Capture the cell that displays the provided text and extract its (X, Y) central coordinate. 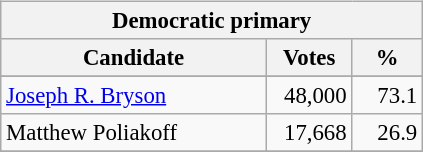
17,668 (309, 133)
Joseph R. Bryson (134, 96)
Democratic primary (212, 21)
Matthew Poliakoff (134, 133)
% (388, 58)
48,000 (309, 96)
Candidate (134, 58)
26.9 (388, 133)
Votes (309, 58)
73.1 (388, 96)
